Return the (x, y) coordinate for the center point of the cell that contains the specified text.  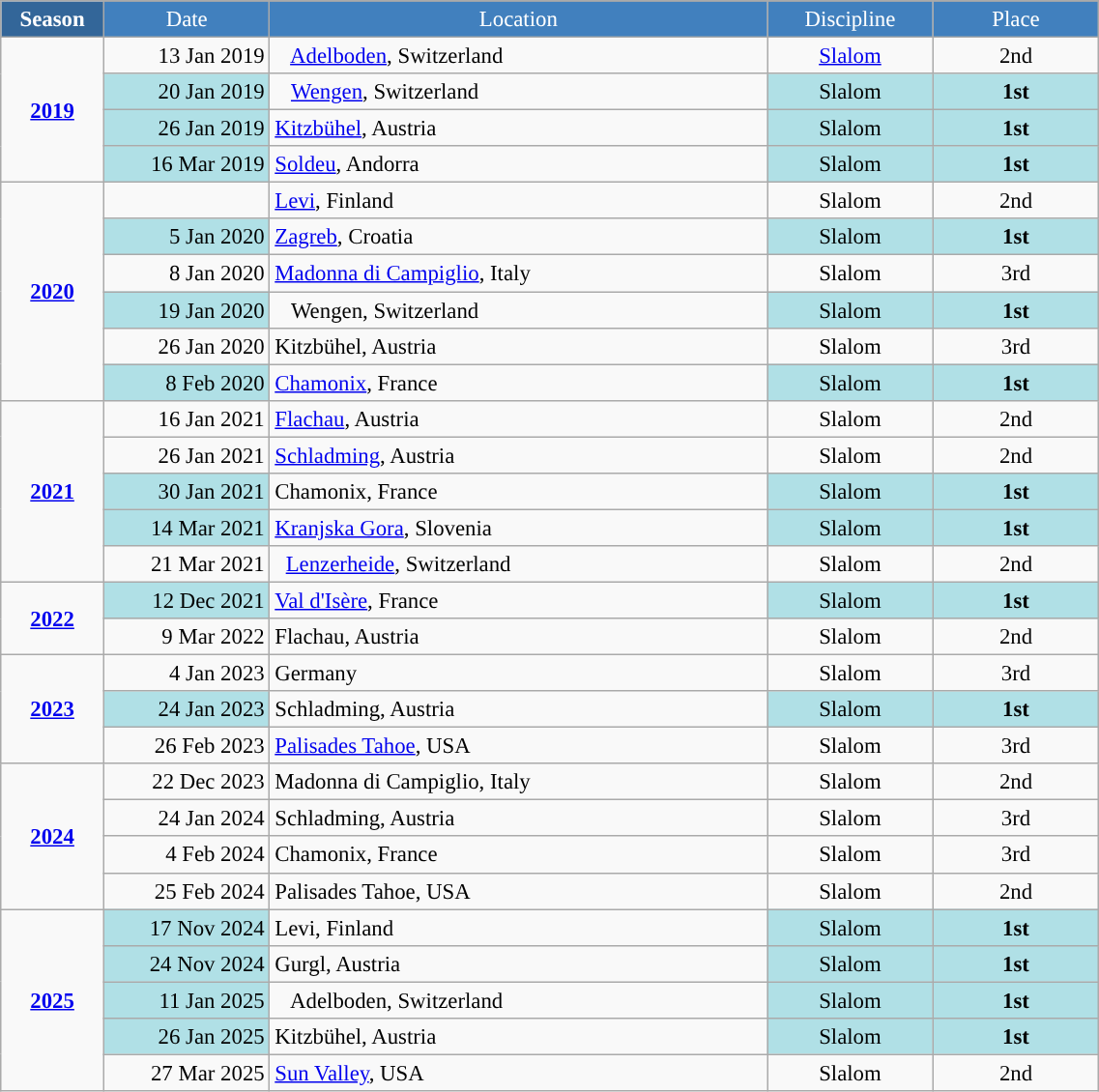
20 Jan 2019 (187, 92)
2023 (52, 709)
Lenzerheide, Switzerland (518, 564)
Location (518, 19)
17 Nov 2024 (187, 928)
2022 (52, 618)
Place (1016, 19)
2019 (52, 110)
21 Mar 2021 (187, 564)
Germany (518, 674)
27 Mar 2025 (187, 1073)
24 Jan 2024 (187, 819)
2021 (52, 491)
Gurgl, Austria (518, 963)
Zagreb, Croatia (518, 237)
8 Jan 2020 (187, 273)
2025 (52, 1000)
19 Jan 2020 (187, 310)
22 Dec 2023 (187, 782)
26 Feb 2023 (187, 746)
24 Jan 2023 (187, 709)
11 Jan 2025 (187, 1000)
16 Mar 2019 (187, 164)
Val d'Isère, France (518, 600)
4 Jan 2023 (187, 674)
8 Feb 2020 (187, 383)
Kranjska Gora, Slovenia (518, 528)
30 Jan 2021 (187, 492)
2024 (52, 836)
16 Jan 2021 (187, 418)
4 Feb 2024 (187, 855)
Season (52, 19)
9 Mar 2022 (187, 637)
Soldeu, Andorra (518, 164)
Discipline (851, 19)
12 Dec 2021 (187, 600)
Date (187, 19)
26 Jan 2019 (187, 129)
25 Feb 2024 (187, 891)
24 Nov 2024 (187, 963)
14 Mar 2021 (187, 528)
13 Jan 2019 (187, 56)
Sun Valley, USA (518, 1073)
2020 (52, 292)
26 Jan 2020 (187, 346)
26 Jan 2025 (187, 1037)
5 Jan 2020 (187, 237)
26 Jan 2021 (187, 455)
